Locate the cell with the specified text and output its [X, Y] center coordinate. 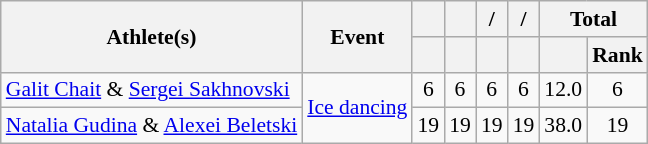
Event [357, 36]
38.0 [563, 126]
Total [593, 19]
Rank [618, 55]
12.0 [563, 90]
Galit Chait & Sergei Sakhnovski [152, 90]
Natalia Gudina & Alexei Beletski [152, 126]
Athlete(s) [152, 36]
Ice dancing [357, 108]
